Output the (X, Y) coordinate of the center of the cell containing the given text.  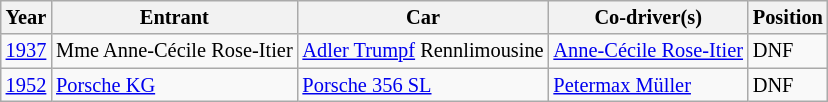
Porsche KG (174, 85)
Entrant (174, 17)
Porsche 356 SL (424, 85)
Petermax Müller (648, 85)
1952 (26, 85)
Mme Anne-Cécile Rose-Itier (174, 51)
Position (788, 17)
Year (26, 17)
Co-driver(s) (648, 17)
Adler Trumpf Rennlimousine (424, 51)
Anne-Cécile Rose-Itier (648, 51)
Car (424, 17)
1937 (26, 51)
